Extract the [x, y] coordinate from the center of the cell holding the provided text.  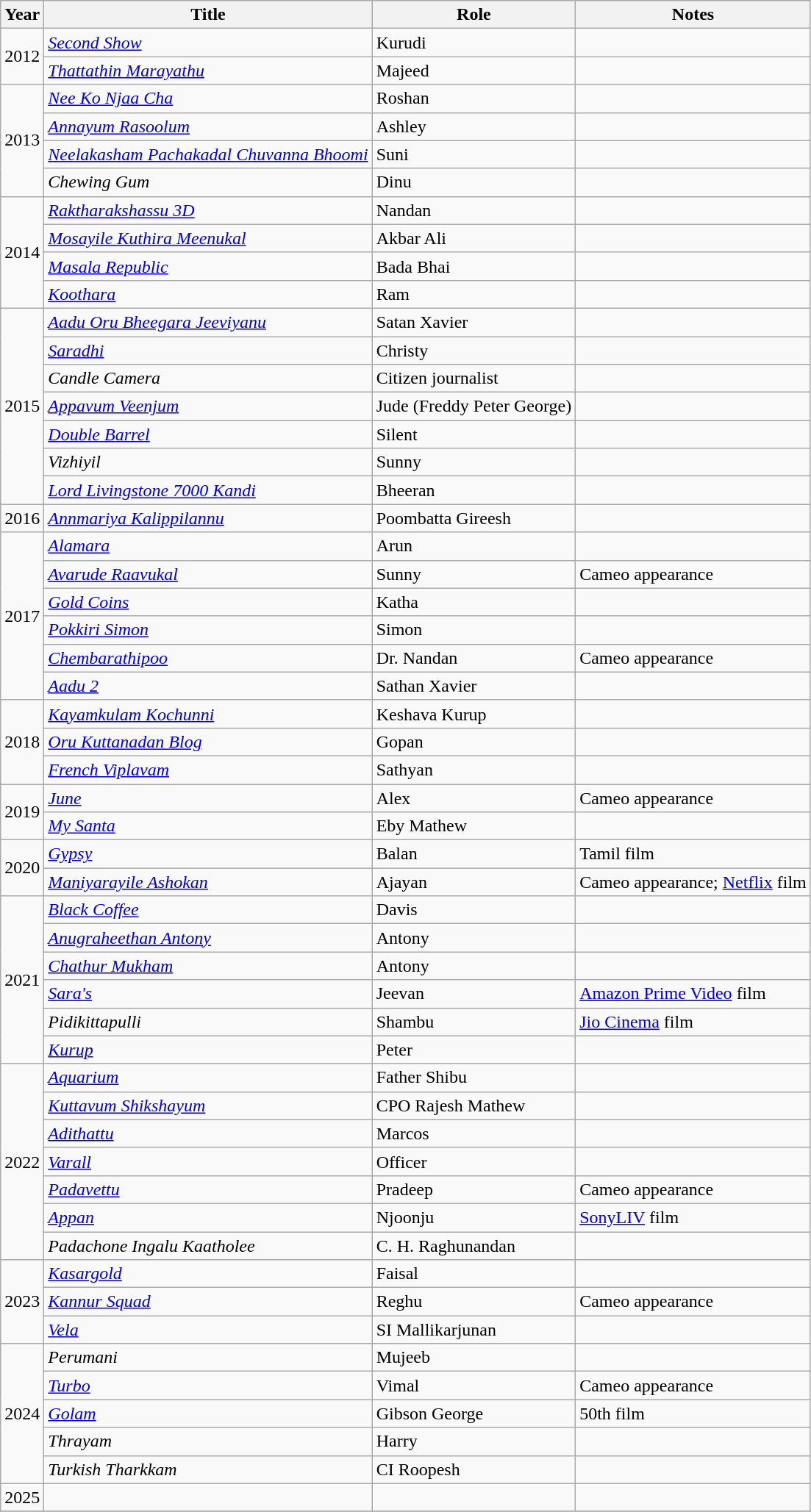
Candle Camera [208, 379]
Dinu [474, 182]
Role [474, 15]
2021 [22, 980]
Gold Coins [208, 602]
Bheeran [474, 490]
2025 [22, 1497]
CI Roopesh [474, 1469]
Neelakasham Pachakadal Chuvanna Bhoomi [208, 154]
Turkish Tharkkam [208, 1469]
Thrayam [208, 1441]
Reghu [474, 1302]
Year [22, 15]
Kayamkulam Kochunni [208, 714]
2016 [22, 518]
Appan [208, 1217]
Faisal [474, 1274]
Satan Xavier [474, 322]
Annayum Rasoolum [208, 126]
Nandan [474, 210]
Chathur Mukham [208, 966]
Mujeeb [474, 1358]
June [208, 798]
Pokkiri Simon [208, 630]
Padavettu [208, 1189]
Vela [208, 1330]
2022 [22, 1161]
Padachone Ingalu Kaatholee [208, 1246]
Appavum Veenjum [208, 406]
CPO Rajesh Mathew [474, 1106]
Double Barrel [208, 434]
Kannur Squad [208, 1302]
Roshan [474, 98]
Jeevan [474, 994]
Tamil film [693, 854]
Katha [474, 602]
2024 [22, 1414]
SI Mallikarjunan [474, 1330]
2020 [22, 868]
2017 [22, 616]
Arun [474, 546]
Majeed [474, 71]
C. H. Raghunandan [474, 1246]
Second Show [208, 43]
Bada Bhai [474, 266]
Aquarium [208, 1078]
Sara's [208, 994]
Black Coffee [208, 910]
French Viplavam [208, 770]
Aadu 2 [208, 686]
Keshava Kurup [474, 714]
Jio Cinema film [693, 1022]
Lord Livingstone 7000 Kandi [208, 490]
Ajayan [474, 882]
Silent [474, 434]
Officer [474, 1161]
Poombatta Gireesh [474, 518]
Kuttavum Shikshayum [208, 1106]
Varall [208, 1161]
Alamara [208, 546]
Title [208, 15]
Vimal [474, 1386]
Notes [693, 15]
Eby Mathew [474, 826]
Pidikittapulli [208, 1022]
2019 [22, 811]
Thattathin Marayathu [208, 71]
Alex [474, 798]
SonyLIV film [693, 1217]
2014 [22, 252]
2018 [22, 742]
Mosayile Kuthira Meenukal [208, 238]
2023 [22, 1302]
Citizen journalist [474, 379]
Masala Republic [208, 266]
Ram [474, 294]
Harry [474, 1441]
Koothara [208, 294]
Maniyarayile Ashokan [208, 882]
Kurudi [474, 43]
Pradeep [474, 1189]
Saradhi [208, 351]
Father Shibu [474, 1078]
Anugraheethan Antony [208, 938]
Simon [474, 630]
2012 [22, 57]
Marcos [474, 1133]
2015 [22, 406]
My Santa [208, 826]
Akbar Ali [474, 238]
Ashley [474, 126]
Aadu Oru Bheegara Jeeviyanu [208, 322]
Vizhiyil [208, 462]
Sathan Xavier [474, 686]
Adithattu [208, 1133]
Njoonju [474, 1217]
Gibson George [474, 1414]
Suni [474, 154]
Shambu [474, 1022]
Amazon Prime Video film [693, 994]
Golam [208, 1414]
Avarude Raavukal [208, 574]
Gopan [474, 742]
Sathyan [474, 770]
Davis [474, 910]
Kasargold [208, 1274]
Kurup [208, 1050]
Perumani [208, 1358]
Turbo [208, 1386]
Gypsy [208, 854]
Dr. Nandan [474, 658]
Nee Ko Njaa Cha [208, 98]
Cameo appearance; Netflix film [693, 882]
Oru Kuttanadan Blog [208, 742]
Jude (Freddy Peter George) [474, 406]
Peter [474, 1050]
Christy [474, 351]
Balan [474, 854]
50th film [693, 1414]
Raktharakshassu 3D [208, 210]
Chewing Gum [208, 182]
Annmariya Kalippilannu [208, 518]
Chembarathipoo [208, 658]
2013 [22, 140]
